Provide the [X, Y] coordinate of the cell's center where the given text is located.  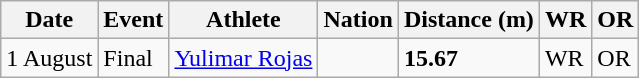
Athlete [244, 20]
Final [134, 58]
15.67 [468, 58]
Date [50, 20]
Event [134, 20]
1 August [50, 58]
Distance (m) [468, 20]
Nation [358, 20]
Yulimar Rojas [244, 58]
